Output the (X, Y) coordinate of the center of the cell containing the given text.  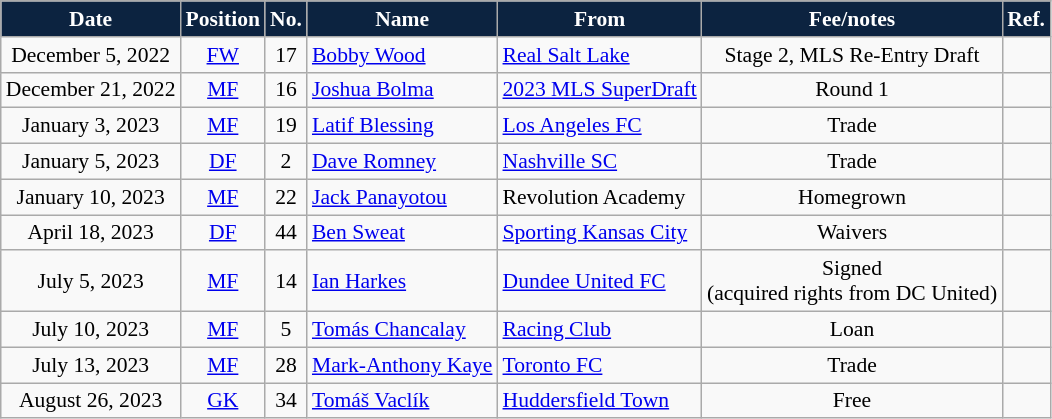
28 (286, 365)
GK (223, 401)
16 (286, 90)
April 18, 2023 (91, 233)
Real Salt Lake (599, 55)
Date (91, 19)
From (599, 19)
July 13, 2023 (91, 365)
January 10, 2023 (91, 197)
22 (286, 197)
Loan (852, 330)
Free (852, 401)
14 (286, 282)
Ian Harkes (402, 282)
Ref. (1026, 19)
Signed (acquired rights from DC United) (852, 282)
Dave Romney (402, 162)
Joshua Bolma (402, 90)
2023 MLS SuperDraft (599, 90)
44 (286, 233)
No. (286, 19)
January 3, 2023 (91, 126)
December 5, 2022 (91, 55)
Revolution Academy (599, 197)
Ben Sweat (402, 233)
5 (286, 330)
Homegrown (852, 197)
19 (286, 126)
Position (223, 19)
Los Angeles FC (599, 126)
FW (223, 55)
Nashville SC (599, 162)
December 21, 2022 (91, 90)
Toronto FC (599, 365)
Stage 2, MLS Re-Entry Draft (852, 55)
17 (286, 55)
Name (402, 19)
January 5, 2023 (91, 162)
Mark-Anthony Kaye (402, 365)
Fee/notes (852, 19)
Tomáš Vaclík (402, 401)
July 5, 2023 (91, 282)
August 26, 2023 (91, 401)
Tomás Chancalay (402, 330)
Huddersfield Town (599, 401)
34 (286, 401)
Sporting Kansas City (599, 233)
July 10, 2023 (91, 330)
2 (286, 162)
Dundee United FC (599, 282)
Racing Club (599, 330)
Jack Panayotou (402, 197)
Bobby Wood (402, 55)
Latif Blessing (402, 126)
Waivers (852, 233)
Round 1 (852, 90)
